Search for the cell housing the specified text and yield its [x, y] center coordinate. 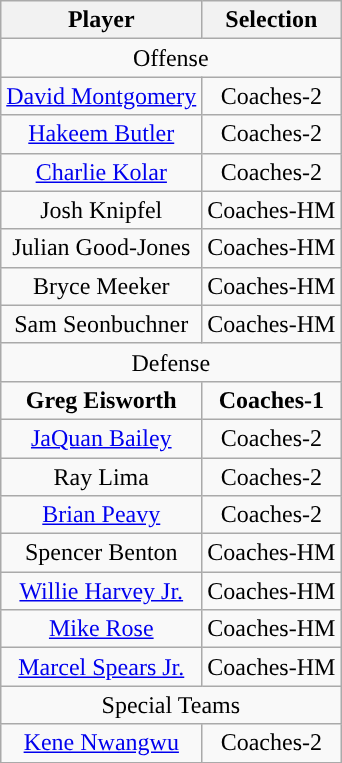
Julian Good-Jones [102, 248]
Selection [272, 20]
Mike Rose [102, 629]
Marcel Spears Jr. [102, 667]
Ray Lima [102, 477]
Greg Eisworth [102, 400]
Hakeem Butler [102, 134]
JaQuan Bailey [102, 438]
Charlie Kolar [102, 172]
Sam Seonbuchner [102, 324]
Kene Nwangwu [102, 743]
Spencer Benton [102, 553]
Coaches-1 [272, 400]
Willie Harvey Jr. [102, 591]
Player [102, 20]
Offense [171, 58]
Defense [171, 362]
Bryce Meeker [102, 286]
Brian Peavy [102, 515]
Josh Knipfel [102, 210]
David Montgomery [102, 96]
Special Teams [171, 705]
